Pinpoint the cell where the given text exists, returning its [x, y] midpoint coordinate. 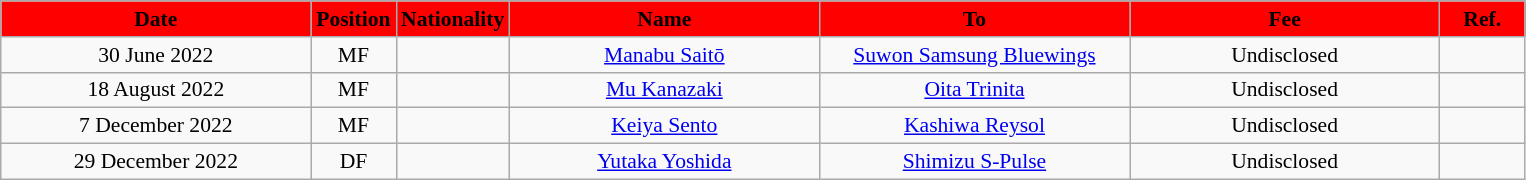
Suwon Samsung Bluewings [974, 55]
DF [354, 162]
Name [664, 19]
Ref. [1482, 19]
29 December 2022 [156, 162]
Position [354, 19]
Oita Trinita [974, 90]
Fee [1285, 19]
Shimizu S-Pulse [974, 162]
Nationality [452, 19]
30 June 2022 [156, 55]
18 August 2022 [156, 90]
Keiya Sento [664, 126]
7 December 2022 [156, 126]
Date [156, 19]
Yutaka Yoshida [664, 162]
Manabu Saitō [664, 55]
To [974, 19]
Mu Kanazaki [664, 90]
Kashiwa Reysol [974, 126]
